Find where the given text appears and provide that cell's center as (x, y) coordinate. 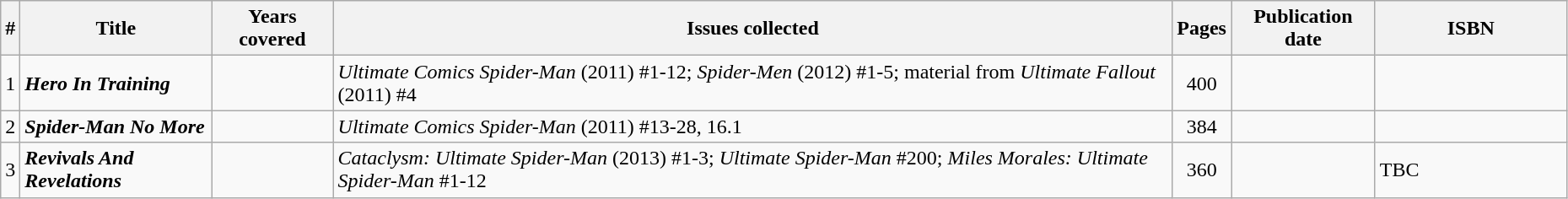
360 (1202, 170)
Hero In Training (116, 83)
# (10, 29)
Publication date (1304, 29)
2 (10, 126)
Cataclysm: Ultimate Spider-Man (2013) #1-3; Ultimate Spider-Man #200; Miles Morales: Ultimate Spider-Man #1-12 (752, 170)
Title (116, 29)
Ultimate Comics Spider-Man (2011) #13-28, 16.1 (752, 126)
384 (1202, 126)
Pages (1202, 29)
Revivals And Revelations (116, 170)
Issues collected (752, 29)
1 (10, 83)
Spider-Man No More (116, 126)
TBC (1471, 170)
3 (10, 170)
400 (1202, 83)
Years covered (272, 29)
ISBN (1471, 29)
Ultimate Comics Spider-Man (2011) #1-12; Spider-Men (2012) #1-5; material from Ultimate Fallout (2011) #4 (752, 83)
